Provide the (x, y) coordinate of the cell's center where the given text is located.  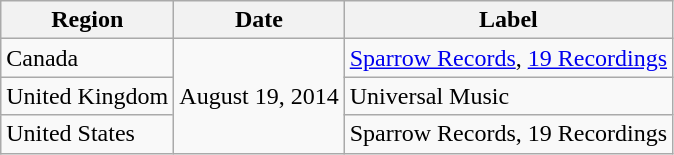
United States (88, 134)
August 19, 2014 (259, 96)
Region (88, 20)
Date (259, 20)
Label (508, 20)
United Kingdom (88, 96)
Canada (88, 58)
Universal Music (508, 96)
